Search for the cell housing the specified text and yield its (X, Y) center coordinate. 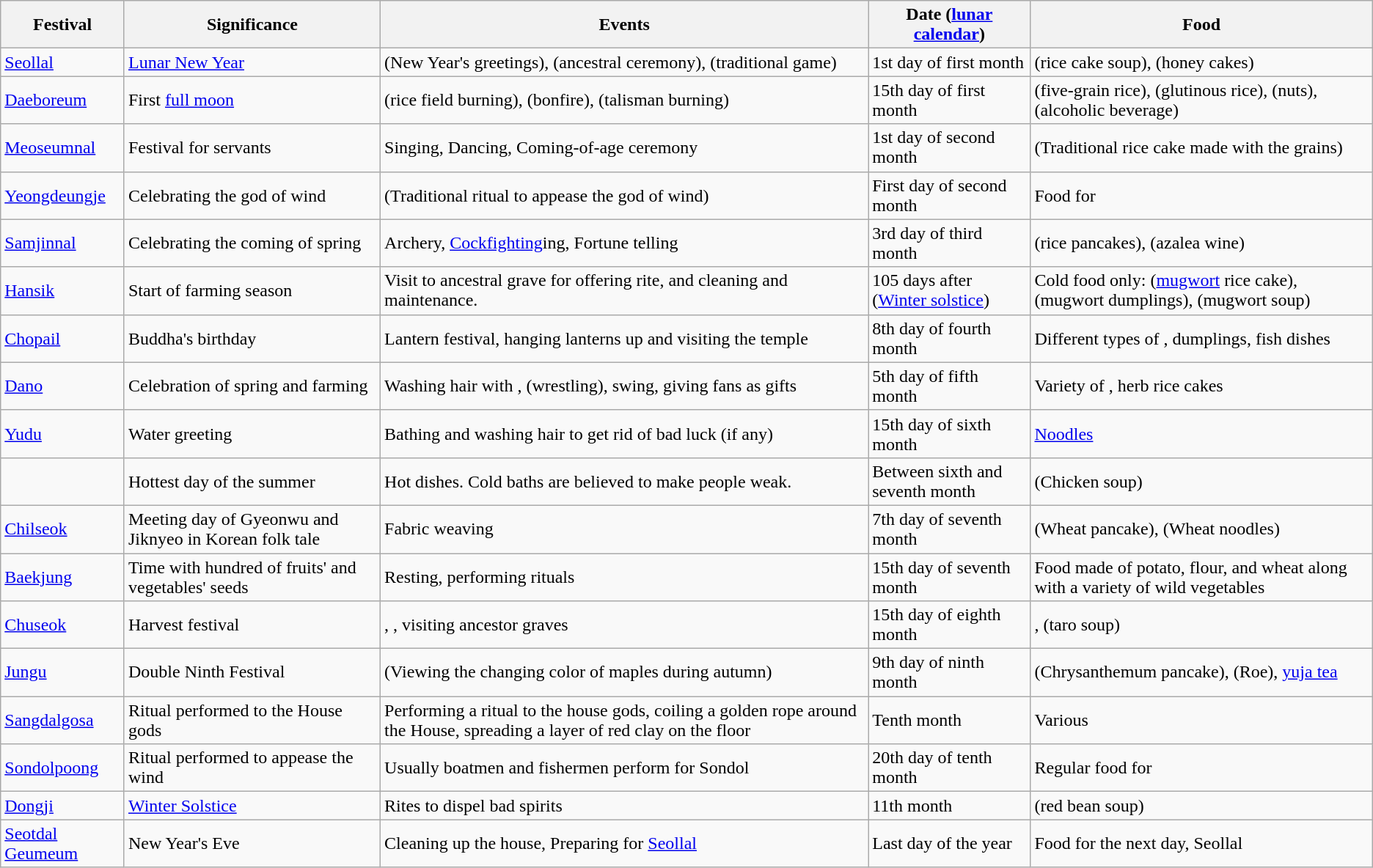
Ritual performed to appease the wind (252, 768)
Cold food only: (mugwort rice cake), (mugwort dumplings), (mugwort soup) (1201, 290)
15th day of sixth month (949, 434)
Winter Solstice (252, 806)
Samjinnal (63, 243)
Daeboreum (63, 100)
(five-grain rice), (glutinous rice), (nuts), (alcoholic beverage) (1201, 100)
First day of second month (949, 195)
Ritual performed to the House gods (252, 720)
Festival for servants (252, 148)
Visit to ancestral grave for offering rite, and cleaning and maintenance. (625, 290)
Chopail (63, 339)
(Traditional rice cake made with the grains) (1201, 148)
Chilseok (63, 529)
(Viewing the changing color of maples during autumn) (625, 673)
Buddha's birthday (252, 339)
Food for (1201, 195)
Seotdal Geumeum (63, 843)
Lantern festival, hanging lanterns up and visiting the temple (625, 339)
Different types of , dumplings, fish dishes (1201, 339)
Between sixth and seventh month (949, 481)
Last day of the year (949, 843)
(Traditional ritual to appease the god of wind) (625, 195)
Singing, Dancing, Coming-of-age ceremony (625, 148)
Hottest day of the summer (252, 481)
Meeting day of Gyeonwu and Jiknyeo in Korean folk tale (252, 529)
New Year's Eve (252, 843)
105 days after (Winter solstice) (949, 290)
Meoseumnal (63, 148)
15th day of eighth month (949, 625)
Jungu (63, 673)
Performing a ritual to the house gods, coiling a golden rope around the House, spreading a layer of red clay on the floor (625, 720)
Start of farming season (252, 290)
First full moon (252, 100)
Baekjung (63, 576)
Dongji (63, 806)
Date (lunar calendar) (949, 25)
Celebrating the god of wind (252, 195)
Hansik (63, 290)
Tenth month (949, 720)
Cleaning up the house, Preparing for Seollal (625, 843)
Rites to dispel bad spirits (625, 806)
Resting, performing rituals (625, 576)
Lunar New Year (252, 62)
Various (1201, 720)
Variety of , herb rice cakes (1201, 386)
15th day of first month (949, 100)
Time with hundred of fruits' and vegetables' seeds (252, 576)
11th month (949, 806)
8th day of fourth month (949, 339)
Archery, Cockfightinging, Fortune telling (625, 243)
Events (625, 25)
Noodles (1201, 434)
(New Year's greetings), (ancestral ceremony), (traditional game) (625, 62)
(Wheat pancake), (Wheat noodles) (1201, 529)
Water greeting (252, 434)
Dano (63, 386)
Bathing and washing hair to get rid of bad luck (if any) (625, 434)
(rice cake soup), (honey cakes) (1201, 62)
(Chrysanthemum pancake), (Roe), yuja tea (1201, 673)
1st day of first month (949, 62)
Regular food for (1201, 768)
Fabric weaving (625, 529)
Food for the next day, Seollal (1201, 843)
Food made of potato, flour, and wheat along with a variety of wild vegetables (1201, 576)
20th day of tenth month (949, 768)
Celebration of spring and farming (252, 386)
(rice field burning), (bonfire), (talisman burning) (625, 100)
5th day of fifth month (949, 386)
(red bean soup) (1201, 806)
Hot dishes. Cold baths are believed to make people weak. (625, 481)
Washing hair with , (wrestling), swing, giving fans as gifts (625, 386)
Food (1201, 25)
(rice pancakes), (azalea wine) (1201, 243)
1st day of second month (949, 148)
15th day of seventh month (949, 576)
Yudu (63, 434)
(Chicken soup) (1201, 481)
, , visiting ancestor graves (625, 625)
Harvest festival (252, 625)
3rd day of third month (949, 243)
Chuseok (63, 625)
Significance (252, 25)
Celebrating the coming of spring (252, 243)
Double Ninth Festival (252, 673)
7th day of seventh month (949, 529)
Usually boatmen and fishermen perform for Sondol (625, 768)
Seollal (63, 62)
Festival (63, 25)
Yeongdeungje (63, 195)
, (taro soup) (1201, 625)
Sangdalgosa (63, 720)
9th day of ninth month (949, 673)
Sondolpoong (63, 768)
